Scan for the cell matching the given text and deliver its (x, y) coordinate at center. 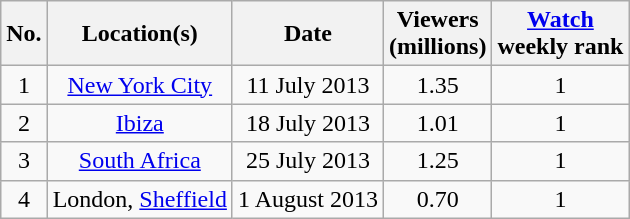
1.25 (438, 161)
1.01 (438, 123)
11 July 2013 (308, 85)
New York City (140, 85)
25 July 2013 (308, 161)
Ibiza (140, 123)
London, Sheffield (140, 199)
1.35 (438, 85)
Date (308, 34)
Location(s) (140, 34)
0.70 (438, 199)
1 August 2013 (308, 199)
18 July 2013 (308, 123)
3 (24, 161)
South Africa (140, 161)
Viewers(millions) (438, 34)
2 (24, 123)
Watchweekly rank (560, 34)
No. (24, 34)
4 (24, 199)
